Search for the cell housing the specified text and yield its [x, y] center coordinate. 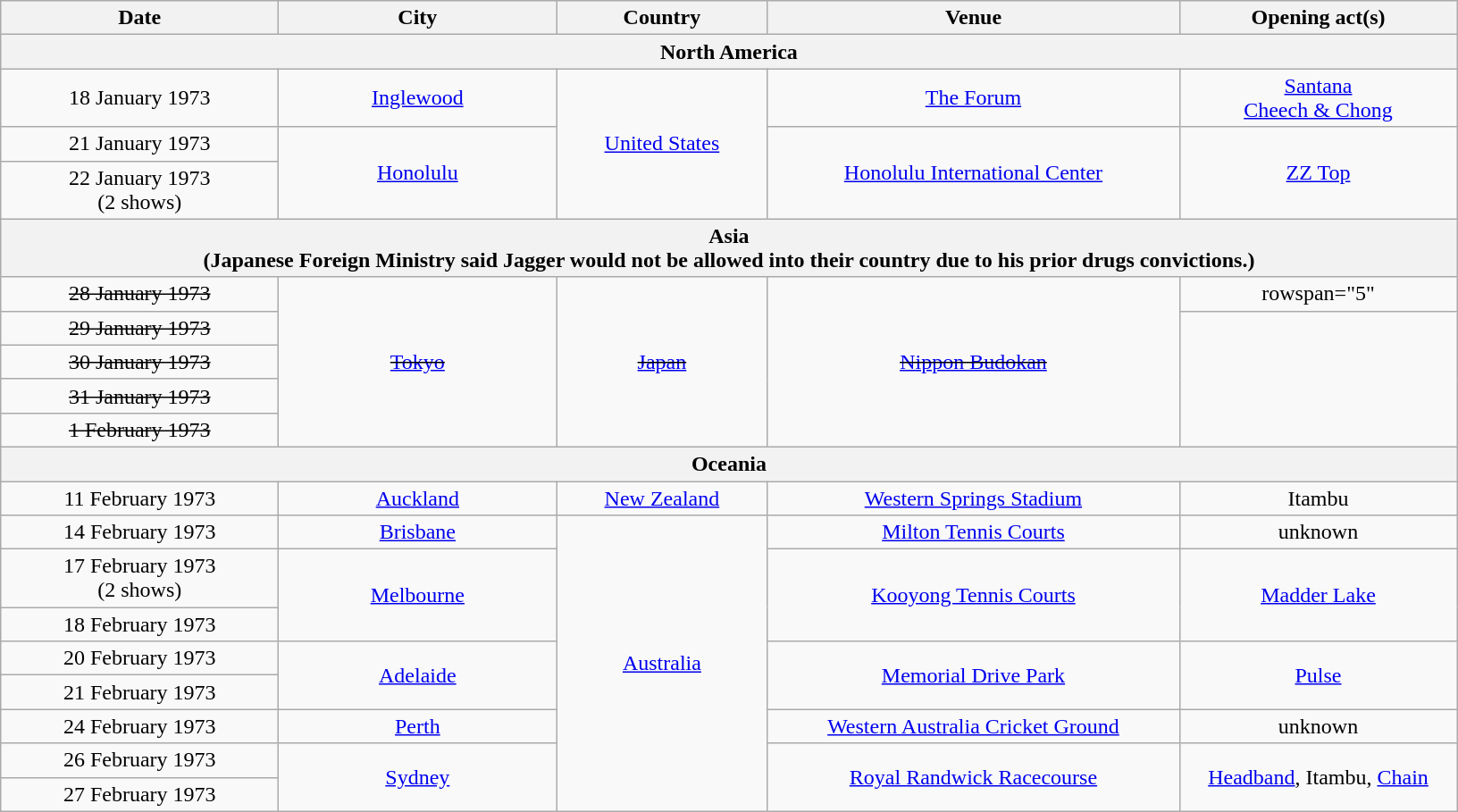
rowspan="5" [1319, 294]
Asia(Japanese Foreign Ministry said Jagger would not be allowed into their country due to his prior drugs convictions.) [729, 248]
Madder Lake [1319, 595]
Japan [662, 362]
18 January 1973 [139, 98]
The Forum [974, 98]
Pulse [1319, 675]
20 February 1973 [139, 658]
Headband, Itambu, Chain [1319, 777]
Memorial Drive Park [974, 675]
17 February 1973(2 shows) [139, 579]
Country [662, 18]
Brisbane [418, 532]
United States [662, 144]
28 January 1973 [139, 294]
Sydney [418, 777]
Kooyong Tennis Courts [974, 595]
Melbourne [418, 595]
Honolulu [418, 173]
18 February 1973 [139, 624]
26 February 1973 [139, 760]
22 January 1973(2 shows) [139, 189]
Auckland [418, 498]
31 January 1973 [139, 396]
SantanaCheech & Chong [1319, 98]
Nippon Budokan [974, 362]
21 January 1973 [139, 144]
Date [139, 18]
11 February 1973 [139, 498]
Royal Randwick Racecourse [974, 777]
Itambu [1319, 498]
Oceania [729, 464]
29 January 1973 [139, 328]
Perth [418, 726]
Honolulu International Center [974, 173]
Australia [662, 664]
New Zealand [662, 498]
1 February 1973 [139, 430]
Western Australia Cricket Ground [974, 726]
Venue [974, 18]
Adelaide [418, 675]
Inglewood [418, 98]
Opening act(s) [1319, 18]
21 February 1973 [139, 692]
North America [729, 52]
30 January 1973 [139, 362]
Milton Tennis Courts [974, 532]
14 February 1973 [139, 532]
Western Springs Stadium [974, 498]
City [418, 18]
Tokyo [418, 362]
24 February 1973 [139, 726]
ZZ Top [1319, 173]
27 February 1973 [139, 794]
